Find where the given text appears and provide that cell's center as (X, Y) coordinate. 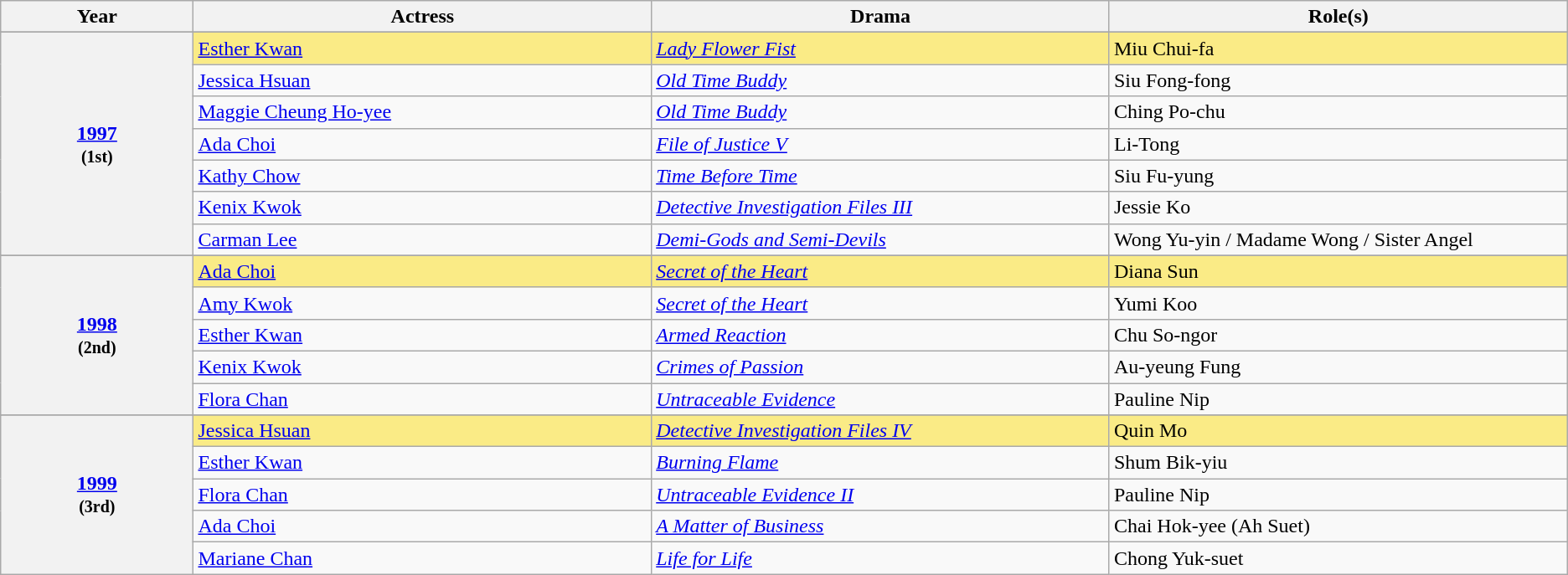
Year (97, 17)
Untraceable Evidence II (881, 495)
Burning Flame (881, 463)
Armed Reaction (881, 335)
Siu Fu-yung (1338, 176)
1997(1st) (97, 144)
File of Justice V (881, 144)
Drama (881, 17)
1998(2nd) (97, 335)
Mariane Chan (422, 558)
Life for Life (881, 558)
Shum Bik-yiu (1338, 463)
Carman Lee (422, 239)
Diana Sun (1338, 271)
1999(3rd) (97, 495)
Jessie Ko (1338, 208)
Crimes of Passion (881, 367)
Quin Mo (1338, 431)
Amy Kwok (422, 303)
Untraceable Evidence (881, 399)
Yumi Koo (1338, 303)
Chai Hok-yee (Ah Suet) (1338, 526)
Kathy Chow (422, 176)
Lady Flower Fist (881, 49)
Demi-Gods and Semi-Devils (881, 239)
Role(s) (1338, 17)
Detective Investigation Files III (881, 208)
Au-yeung Fung (1338, 367)
Actress (422, 17)
Time Before Time (881, 176)
Detective Investigation Files IV (881, 431)
Maggie Cheung Ho-yee (422, 112)
Chong Yuk-suet (1338, 558)
Miu Chui-fa (1338, 49)
Siu Fong-fong (1338, 80)
Li-Tong (1338, 144)
Wong Yu-yin / Madame Wong / Sister Angel (1338, 239)
Chu So-ngor (1338, 335)
Ching Po-chu (1338, 112)
A Matter of Business (881, 526)
